From the cell containing the given text, extract its center point as [x, y] coordinate. 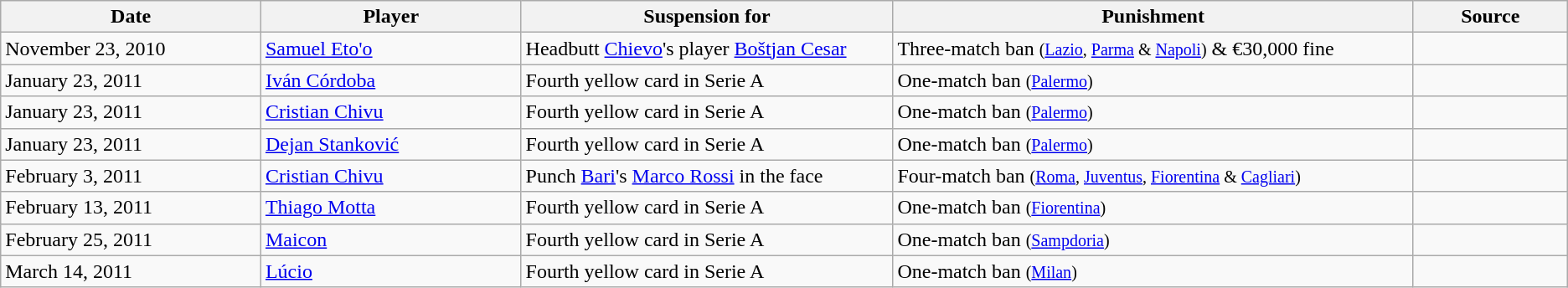
Three-match ban (Lazio, Parma & Napoli) & €30,000 fine [1153, 49]
February 25, 2011 [131, 239]
Suspension for [707, 17]
Lúcio [390, 271]
One-match ban (Milan) [1153, 271]
Iván Córdoba [390, 80]
Dejan Stanković [390, 144]
Headbutt Chievo's player Boštjan Cesar [707, 49]
Thiago Motta [390, 208]
Maicon [390, 239]
One-match ban (Fiorentina) [1153, 208]
November 23, 2010 [131, 49]
Player [390, 17]
Samuel Eto'o [390, 49]
February 3, 2011 [131, 176]
One-match ban (Sampdoria) [1153, 239]
February 13, 2011 [131, 208]
Punishment [1153, 17]
Four-match ban (Roma, Juventus, Fiorentina & Cagliari) [1153, 176]
Source [1490, 17]
March 14, 2011 [131, 271]
Date [131, 17]
Punch Bari's Marco Rossi in the face [707, 176]
